Return the [X, Y] coordinate for the center point of the cell that contains the specified text.  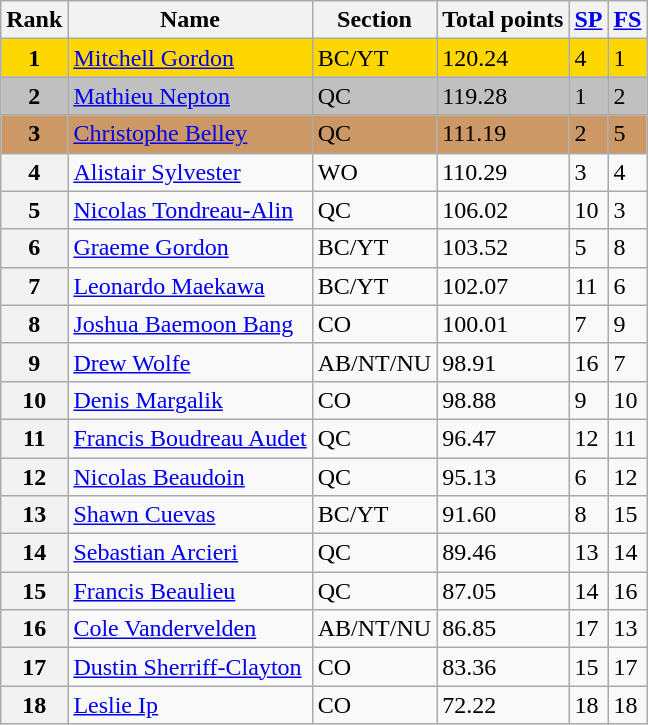
119.28 [503, 96]
Leonardo Maekawa [190, 286]
87.05 [503, 591]
Cole Vandervelden [190, 629]
Joshua Baemoon Bang [190, 324]
103.52 [503, 248]
FS [628, 20]
Graeme Gordon [190, 248]
Mitchell Gordon [190, 58]
SP [588, 20]
86.85 [503, 629]
111.19 [503, 134]
Name [190, 20]
Section [374, 20]
Shawn Cuevas [190, 515]
Nicolas Tondreau-Alin [190, 210]
Total points [503, 20]
100.01 [503, 324]
83.36 [503, 667]
Drew Wolfe [190, 362]
Nicolas Beaudoin [190, 477]
96.47 [503, 438]
Mathieu Nepton [190, 96]
110.29 [503, 172]
91.60 [503, 515]
120.24 [503, 58]
Dustin Sherriff-Clayton [190, 667]
Francis Boudreau Audet [190, 438]
72.22 [503, 705]
Alistair Sylvester [190, 172]
Denis Margalik [190, 400]
Francis Beaulieu [190, 591]
98.91 [503, 362]
89.46 [503, 553]
WO [374, 172]
Christophe Belley [190, 134]
106.02 [503, 210]
102.07 [503, 286]
98.88 [503, 400]
95.13 [503, 477]
Leslie Ip [190, 705]
Rank [34, 20]
Sebastian Arcieri [190, 553]
